Identify which cell holds the provided text, then report its (x, y) central coordinate. 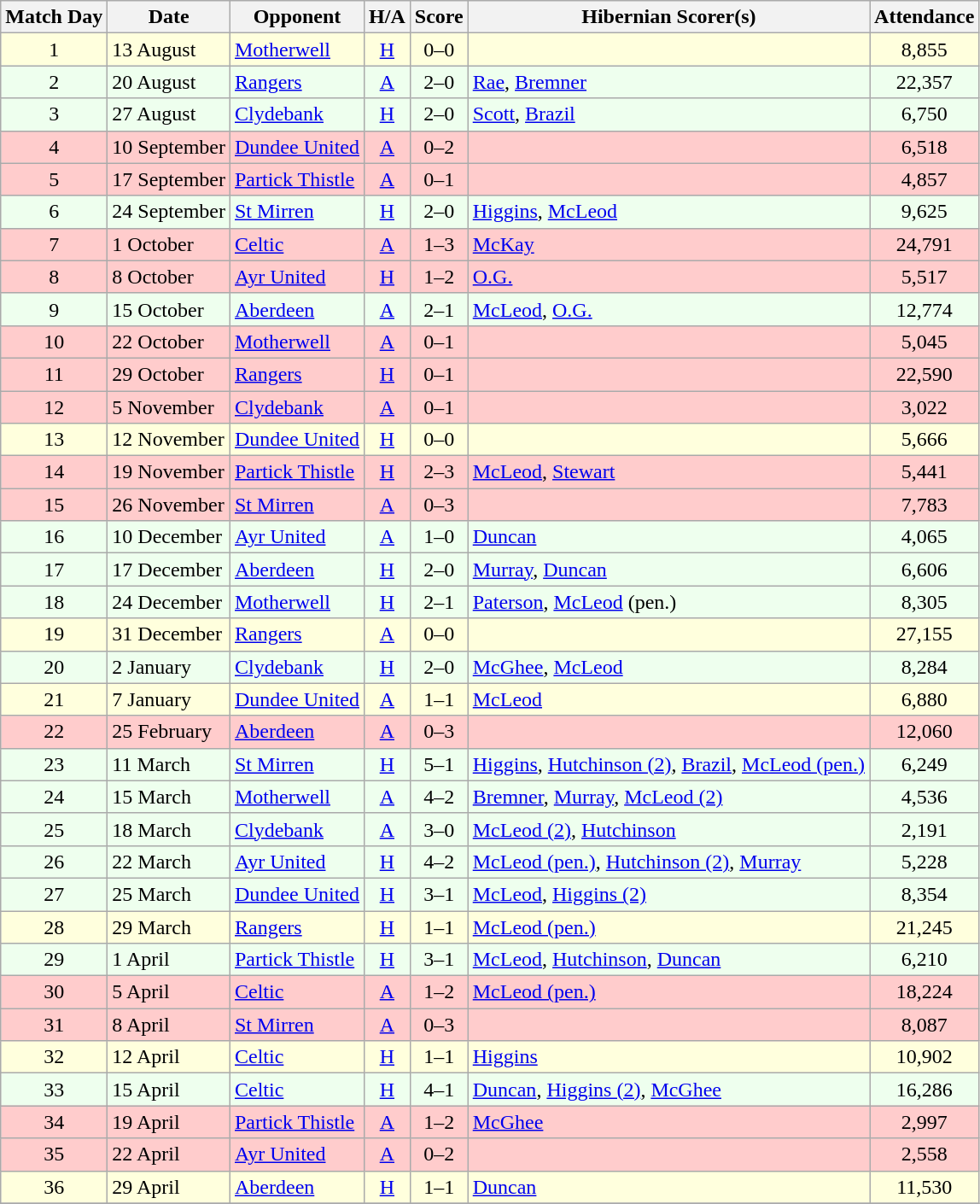
10 December (169, 537)
16 (55, 537)
9,625 (925, 212)
6,880 (925, 699)
McGhee (668, 1122)
27 (55, 894)
Match Day (55, 17)
8,354 (925, 894)
1–0 (439, 537)
17 (55, 570)
4,857 (925, 179)
19 April (169, 1122)
10 September (169, 147)
15 March (169, 797)
28 (55, 926)
13 (55, 440)
26 November (169, 505)
2,558 (925, 1154)
5 November (169, 407)
29 March (169, 926)
8,855 (925, 50)
35 (55, 1154)
10,902 (925, 1057)
1 (55, 50)
18 (55, 602)
5 (55, 179)
22 October (169, 342)
17 September (169, 179)
22,357 (925, 82)
11 (55, 374)
19 November (169, 472)
5–1 (439, 764)
Duncan, Higgins (2), McGhee (668, 1090)
4–1 (439, 1090)
McLeod (2), Hutchinson (668, 829)
Opponent (297, 17)
Attendance (925, 17)
36 (55, 1187)
12,060 (925, 732)
Score (439, 17)
Higgins (668, 1057)
2–3 (439, 472)
4,536 (925, 797)
30 (55, 992)
24 September (169, 212)
24 (55, 797)
3–0 (439, 829)
20 (55, 667)
14 (55, 472)
McLeod, Stewart (668, 472)
25 March (169, 894)
25 (55, 829)
7 (55, 244)
McLeod, O.G. (668, 309)
1 April (169, 960)
32 (55, 1057)
6,210 (925, 960)
12 April (169, 1057)
Scott, Brazil (668, 114)
O.G. (668, 277)
17 December (169, 570)
12 (55, 407)
2 (55, 82)
22,590 (925, 374)
McLeod, Hutchinson, Duncan (668, 960)
Higgins, Hutchinson (2), Brazil, McLeod (pen.) (668, 764)
1 October (169, 244)
6,750 (925, 114)
13 August (169, 50)
4 (55, 147)
8 October (169, 277)
34 (55, 1122)
20 August (169, 82)
21 (55, 699)
6,606 (925, 570)
Paterson, McLeod (pen.) (668, 602)
Murray, Duncan (668, 570)
3,022 (925, 407)
8 (55, 277)
5,441 (925, 472)
18,224 (925, 992)
8 April (169, 1025)
Hibernian Scorer(s) (668, 17)
33 (55, 1090)
8,087 (925, 1025)
7 January (169, 699)
31 (55, 1025)
16,286 (925, 1090)
McLeod (668, 699)
6,518 (925, 147)
18 March (169, 829)
McLeod, Higgins (2) (668, 894)
11,530 (925, 1187)
15 October (169, 309)
9 (55, 309)
Date (169, 17)
29 April (169, 1187)
8,284 (925, 667)
22 April (169, 1154)
8,305 (925, 602)
29 October (169, 374)
15 (55, 505)
Rae, Bremner (668, 82)
6 (55, 212)
McKay (668, 244)
H/A (388, 17)
22 (55, 732)
26 (55, 862)
24 December (169, 602)
4,065 (925, 537)
19 (55, 634)
21,245 (925, 926)
5,666 (925, 440)
23 (55, 764)
15 April (169, 1090)
22 March (169, 862)
5,045 (925, 342)
29 (55, 960)
7,783 (925, 505)
6,249 (925, 764)
10 (55, 342)
McLeod (pen.), Hutchinson (2), Murray (668, 862)
27 August (169, 114)
24,791 (925, 244)
2,191 (925, 829)
Higgins, McLeod (668, 212)
Bremner, Murray, McLeod (2) (668, 797)
5 April (169, 992)
31 December (169, 634)
27,155 (925, 634)
2 January (169, 667)
11 March (169, 764)
5,228 (925, 862)
25 February (169, 732)
3 (55, 114)
12,774 (925, 309)
2,997 (925, 1122)
McGhee, McLeod (668, 667)
5,517 (925, 277)
1–3 (439, 244)
12 November (169, 440)
